Locate the cell with the specified text and output its [x, y] center coordinate. 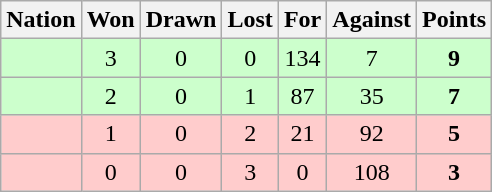
134 [302, 58]
Nation [41, 20]
Against [372, 20]
Drawn [181, 20]
21 [302, 134]
For [302, 20]
108 [372, 172]
5 [454, 134]
87 [302, 96]
9 [454, 58]
Lost [250, 20]
Won [110, 20]
35 [372, 96]
92 [372, 134]
Points [454, 20]
